Output the (x, y) coordinate of the center of the cell containing the given text.  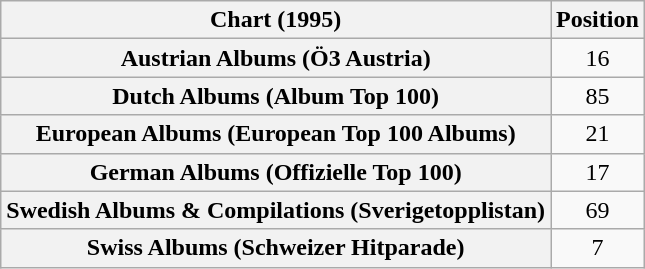
German Albums (Offizielle Top 100) (276, 172)
Swedish Albums & Compilations (Sverigetopplistan) (276, 210)
Position (598, 20)
European Albums (European Top 100 Albums) (276, 134)
16 (598, 58)
7 (598, 248)
Chart (1995) (276, 20)
17 (598, 172)
85 (598, 96)
Dutch Albums (Album Top 100) (276, 96)
69 (598, 210)
Swiss Albums (Schweizer Hitparade) (276, 248)
21 (598, 134)
Austrian Albums (Ö3 Austria) (276, 58)
